Scan for the cell matching the given text and deliver its [x, y] coordinate at center. 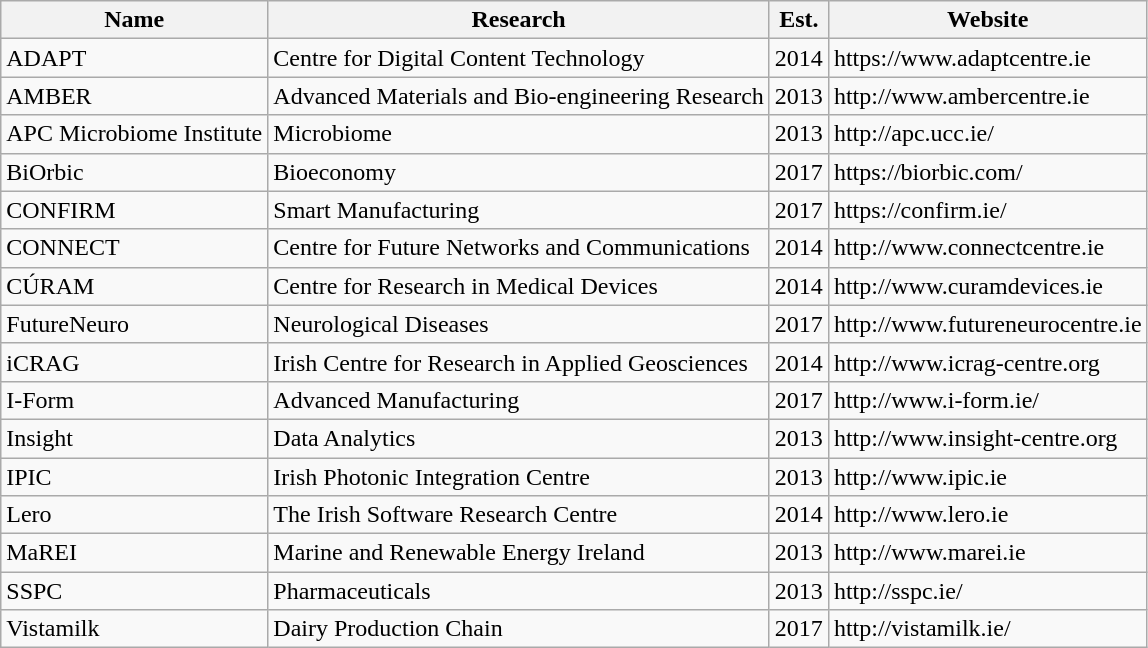
Pharmaceuticals [519, 591]
http://apc.ucc.ie/ [988, 134]
CONFIRM [134, 210]
AMBER [134, 96]
Smart Manufacturing [519, 210]
IPIC [134, 477]
https://confirm.ie/ [988, 210]
Insight [134, 438]
http://www.lero.ie [988, 515]
BiOrbic [134, 172]
SSPC [134, 591]
http://www.ambercentre.ie [988, 96]
Irish Photonic Integration Centre [519, 477]
http://vistamilk.ie/ [988, 629]
Research [519, 20]
http://www.curamdevices.ie [988, 286]
Lero [134, 515]
Centre for Future Networks and Communications [519, 248]
http://www.futureneurocentre.ie [988, 324]
https://www.adaptcentre.ie [988, 58]
CÚRAM [134, 286]
Est. [798, 20]
Name [134, 20]
Neurological Diseases [519, 324]
ADAPT [134, 58]
http://www.marei.ie [988, 553]
Marine and Renewable Energy Ireland [519, 553]
CONNECT [134, 248]
Dairy Production Chain [519, 629]
Centre for Research in Medical Devices [519, 286]
Website [988, 20]
Advanced Manufacturing [519, 400]
Bioeconomy [519, 172]
http://www.connectcentre.ie [988, 248]
Centre for Digital Content Technology [519, 58]
iCRAG [134, 362]
FutureNeuro [134, 324]
http://sspc.ie/ [988, 591]
Irish Centre for Research in Applied Geosciences [519, 362]
I-Form [134, 400]
MaREI [134, 553]
http://www.icrag-centre.org [988, 362]
http://www.insight-centre.org [988, 438]
http://www.i-form.ie/ [988, 400]
http://www.ipic.ie [988, 477]
Data Analytics [519, 438]
Advanced Materials and Bio-engineering Research [519, 96]
The Irish Software Research Centre [519, 515]
Microbiome [519, 134]
APC Microbiome Institute [134, 134]
https://biorbic.com/ [988, 172]
Vistamilk [134, 629]
